Return the (x, y) coordinate for the center point of the cell that contains the specified text.  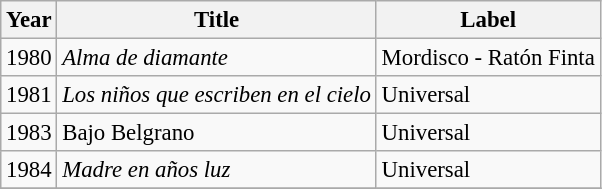
1981 (29, 95)
1983 (29, 133)
Title (216, 20)
Los niños que escriben en el cielo (216, 95)
Alma de diamante (216, 58)
Label (488, 20)
Bajo Belgrano (216, 133)
1984 (29, 170)
1980 (29, 58)
Mordisco - Ratón Finta (488, 58)
Madre en años luz (216, 170)
Year (29, 20)
